Return [x, y] of the center of cell containing provided text 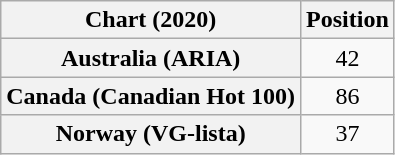
Position [348, 20]
Canada (Canadian Hot 100) [151, 96]
Australia (ARIA) [151, 58]
86 [348, 96]
Norway (VG-lista) [151, 134]
37 [348, 134]
Chart (2020) [151, 20]
42 [348, 58]
